Determine the [x, y] coordinate at the center of the cell enclosing the given text.  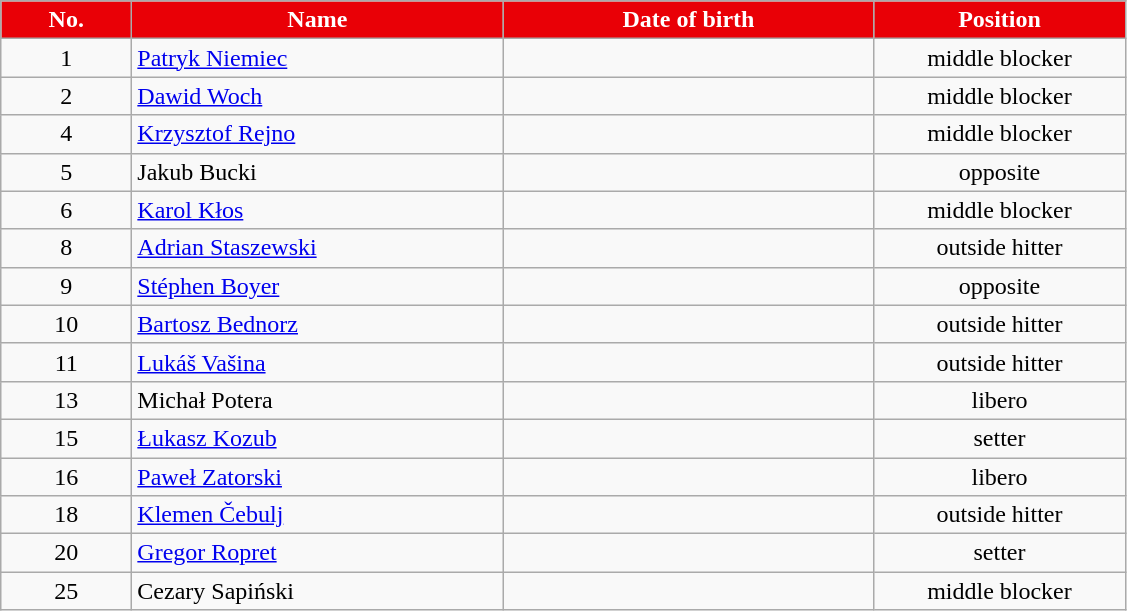
Patryk Niemiec [318, 58]
Łukasz Kozub [318, 438]
Name [318, 20]
18 [66, 515]
6 [66, 210]
Dawid Woch [318, 96]
16 [66, 477]
20 [66, 553]
10 [66, 324]
Position [1000, 20]
1 [66, 58]
Stéphen Boyer [318, 286]
5 [66, 172]
Jakub Bucki [318, 172]
4 [66, 134]
Krzysztof Rejno [318, 134]
Cezary Sapiński [318, 591]
Paweł Zatorski [318, 477]
No. [66, 20]
15 [66, 438]
Karol Kłos [318, 210]
2 [66, 96]
Gregor Ropret [318, 553]
Date of birth [688, 20]
Bartosz Bednorz [318, 324]
25 [66, 591]
Adrian Staszewski [318, 248]
11 [66, 362]
Klemen Čebulj [318, 515]
Michał Potera [318, 400]
Lukáš Vašina [318, 362]
8 [66, 248]
13 [66, 400]
9 [66, 286]
